Locate the cell with the specified text and output its [X, Y] center coordinate. 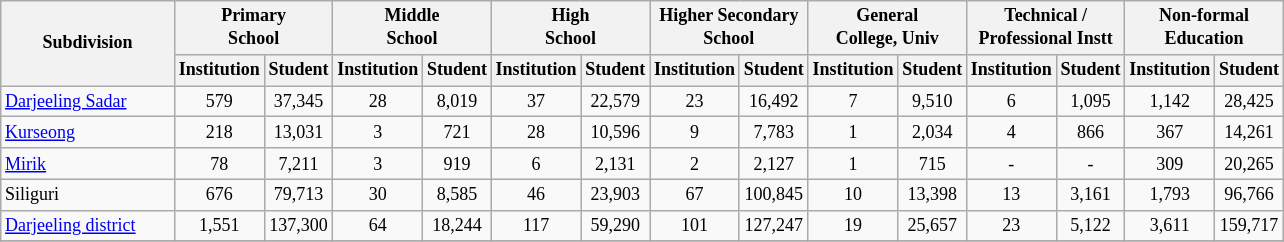
Siliguri [88, 194]
Subdivision [88, 44]
101 [695, 226]
16,492 [774, 102]
HighSchool [570, 28]
23,903 [616, 194]
13 [1011, 194]
37,345 [298, 102]
Mirik [88, 164]
Darjeeling district [88, 226]
46 [536, 194]
7,783 [774, 132]
10,596 [616, 132]
13,031 [298, 132]
919 [458, 164]
9,510 [932, 102]
1,095 [1090, 102]
721 [458, 132]
100,845 [774, 194]
1,551 [219, 226]
67 [695, 194]
579 [219, 102]
25,657 [932, 226]
Higher SecondarySchool [729, 28]
10 [853, 194]
13,398 [932, 194]
18,244 [458, 226]
30 [378, 194]
20,265 [1250, 164]
159,717 [1250, 226]
7,211 [298, 164]
7 [853, 102]
GeneralCollege, Univ [887, 28]
2,034 [932, 132]
78 [219, 164]
2,131 [616, 164]
4 [1011, 132]
96,766 [1250, 194]
Darjeeling Sadar [88, 102]
64 [378, 226]
1,793 [1170, 194]
1,142 [1170, 102]
218 [219, 132]
PrimarySchool [253, 28]
2 [695, 164]
8,019 [458, 102]
866 [1090, 132]
3,611 [1170, 226]
8,585 [458, 194]
137,300 [298, 226]
79,713 [298, 194]
22,579 [616, 102]
127,247 [774, 226]
715 [932, 164]
37 [536, 102]
14,261 [1250, 132]
309 [1170, 164]
676 [219, 194]
59,290 [616, 226]
MiddleSchool [412, 28]
Technical /Professional Instt [1045, 28]
5,122 [1090, 226]
Kurseong [88, 132]
19 [853, 226]
9 [695, 132]
3,161 [1090, 194]
28,425 [1250, 102]
367 [1170, 132]
117 [536, 226]
2,127 [774, 164]
Non-formalEducation [1204, 28]
